Output the [X, Y] coordinate of the center of the cell containing the given text.  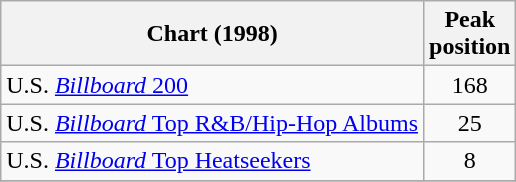
Peakposition [470, 34]
U.S. Billboard 200 [212, 85]
U.S. Billboard Top Heatseekers [212, 161]
168 [470, 85]
25 [470, 123]
Chart (1998) [212, 34]
U.S. Billboard Top R&B/Hip-Hop Albums [212, 123]
8 [470, 161]
